Capture the cell that displays the provided text and extract its (x, y) central coordinate. 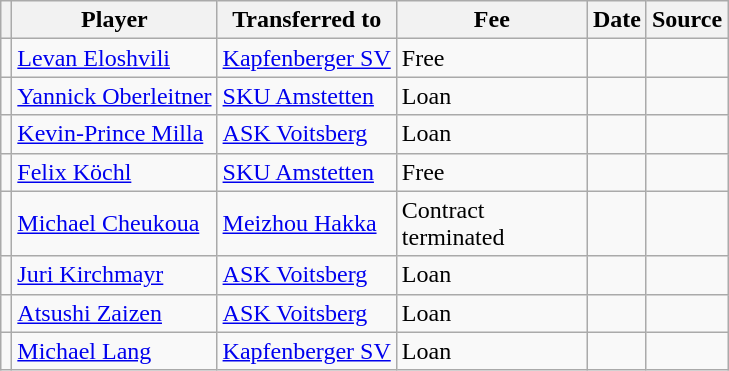
Kevin-Prince Milla (114, 134)
Player (114, 20)
Date (616, 20)
Atsushi Zaizen (114, 313)
Transferred to (306, 20)
Felix Köchl (114, 172)
Fee (492, 20)
Michael Cheukoua (114, 224)
Levan Eloshvili (114, 58)
Source (686, 20)
Juri Kirchmayr (114, 275)
Contract terminated (492, 224)
Meizhou Hakka (306, 224)
Yannick Oberleitner (114, 96)
Michael Lang (114, 351)
